Detect which cell encompasses the target text, then output its [X, Y] center coordinate. 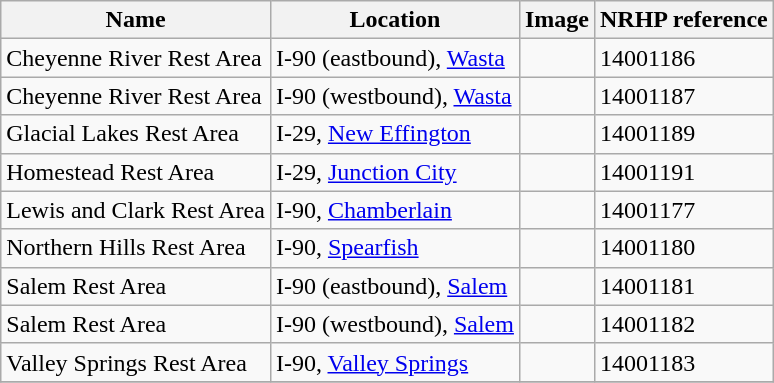
14001187 [684, 96]
I-90, Spearfish [394, 248]
I-29, New Effington [394, 134]
14001181 [684, 286]
Homestead Rest Area [136, 172]
14001189 [684, 134]
14001177 [684, 210]
Valley Springs Rest Area [136, 362]
Location [394, 20]
NRHP reference [684, 20]
Name [136, 20]
Glacial Lakes Rest Area [136, 134]
I-90 (westbound), Salem [394, 324]
14001191 [684, 172]
I-90 (eastbound), Wasta [394, 58]
Lewis and Clark Rest Area [136, 210]
14001183 [684, 362]
I-29, Junction City [394, 172]
I-90, Valley Springs [394, 362]
14001180 [684, 248]
14001186 [684, 58]
I-90, Chamberlain [394, 210]
Northern Hills Rest Area [136, 248]
I-90 (eastbound), Salem [394, 286]
I-90 (westbound), Wasta [394, 96]
14001182 [684, 324]
Image [556, 20]
